Capture the cell that displays the provided text and extract its (X, Y) central coordinate. 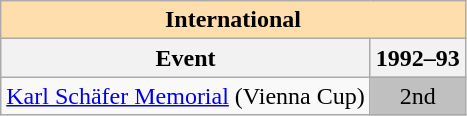
Karl Schäfer Memorial (Vienna Cup) (186, 96)
International (234, 20)
Event (186, 58)
1992–93 (418, 58)
2nd (418, 96)
